Return (x, y) of the center of cell containing provided text 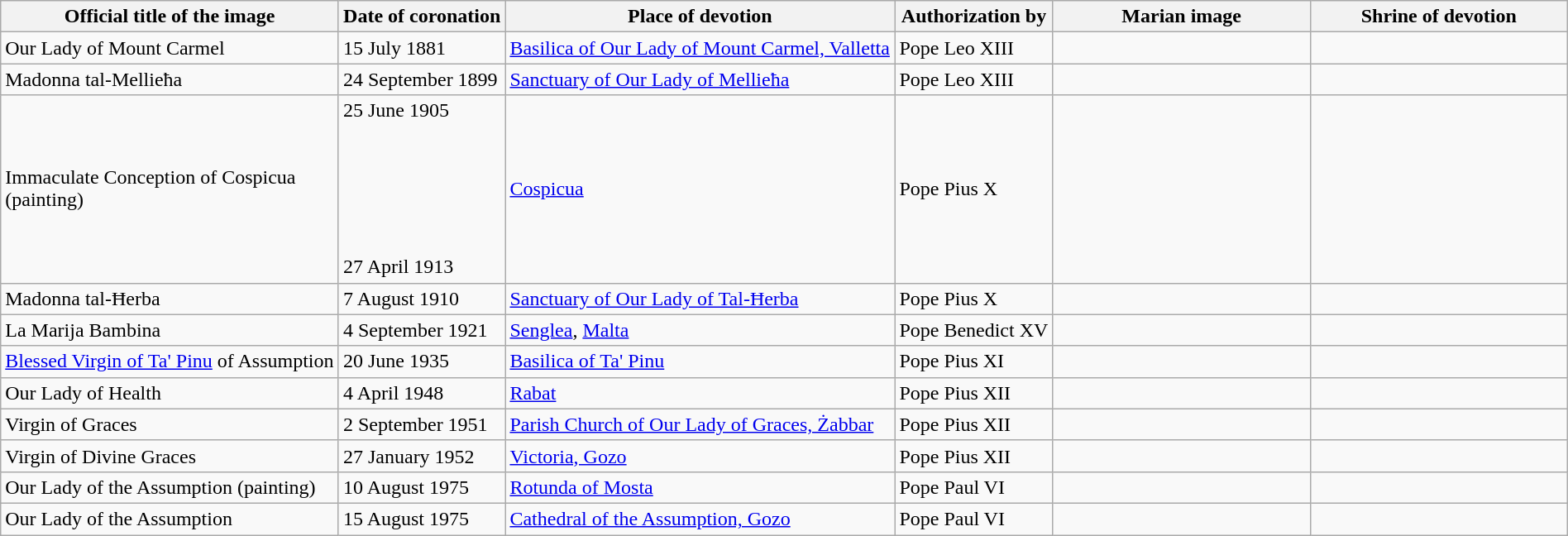
Blessed Virgin of Ta' Pinu of Assumption (170, 361)
10 August 1975 (422, 487)
Sanctuary of Our Lady of Tal-Ħerba (700, 299)
Rotunda of Mosta (700, 487)
Shrine of devotion (1439, 17)
15 July 1881 (422, 48)
Our Lady of the Assumption (170, 519)
Cathedral of the Assumption, Gozo (700, 519)
Basilica of Ta' Pinu (700, 361)
Place of devotion (700, 17)
Marian image (1181, 17)
Victoria, Gozo (700, 456)
Madonna tal-Ħerba (170, 299)
Madonna tal-Mellieħa (170, 79)
Virgin of Graces (170, 424)
Our Lady of Health (170, 393)
15 August 1975 (422, 519)
7 August 1910 (422, 299)
Rabat (700, 393)
4 April 1948 (422, 393)
Sanctuary of Our Lady of Mellieħa (700, 79)
Pope Benedict XV (974, 330)
La Marija Bambina (170, 330)
2 September 1951 (422, 424)
Immaculate Conception of Cospicua (painting) (170, 189)
27 January 1952 (422, 456)
Basilica of Our Lady of Mount Carmel, Valletta (700, 48)
Pope Pius XI (974, 361)
Authorization by (974, 17)
25 June 1905 27 April 1913 (422, 189)
Virgin of Divine Graces (170, 456)
Parish Church of Our Lady of Graces, Żabbar (700, 424)
Our Lady of the Assumption (painting) (170, 487)
Date of coronation (422, 17)
Cospicua (700, 189)
Official title of the image (170, 17)
4 September 1921 (422, 330)
20 June 1935 (422, 361)
24 September 1899 (422, 79)
Our Lady of Mount Carmel (170, 48)
Senglea, Malta (700, 330)
